Return [X, Y] of the center of cell containing provided text 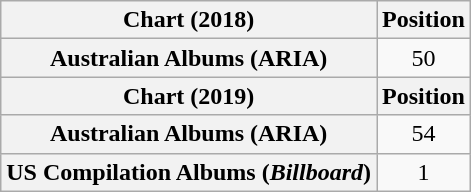
US Compilation Albums (Billboard) [189, 172]
50 [424, 58]
54 [424, 134]
Chart (2019) [189, 96]
Chart (2018) [189, 20]
1 [424, 172]
